Determine the (x, y) coordinate at the center of the cell enclosing the given text.  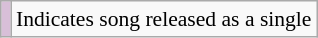
Indicates song released as a single (164, 19)
